Scan for the cell matching the given text and deliver its [X, Y] coordinate at center. 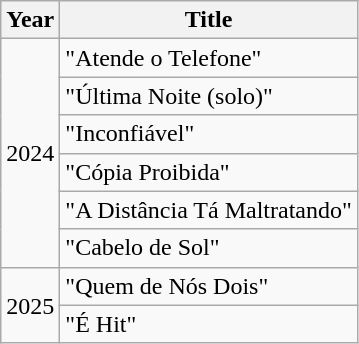
"Inconfiável" [208, 134]
"Quem de Nós Dois" [208, 286]
Title [208, 20]
Year [30, 20]
"Última Noite (solo)" [208, 96]
"Cabelo de Sol" [208, 248]
"É Hit" [208, 324]
"A Distância Tá Maltratando" [208, 210]
"Atende o Telefone" [208, 58]
"Cópia Proibida" [208, 172]
2025 [30, 305]
2024 [30, 153]
